Extract the (X, Y) coordinate from the center of the cell holding the provided text.  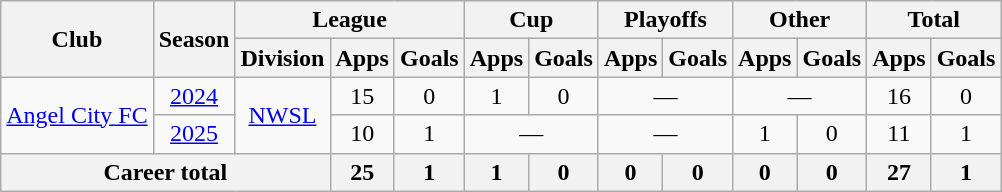
NWSL (282, 115)
16 (899, 96)
11 (899, 134)
Cup (531, 20)
27 (899, 172)
Division (282, 58)
Season (194, 39)
Career total (166, 172)
2025 (194, 134)
15 (362, 96)
2024 (194, 96)
25 (362, 172)
League (350, 20)
Angel City FC (77, 115)
Playoffs (665, 20)
Club (77, 39)
Other (800, 20)
10 (362, 134)
Total (934, 20)
